Extract the (x, y) coordinate from the center of the cell holding the provided text.  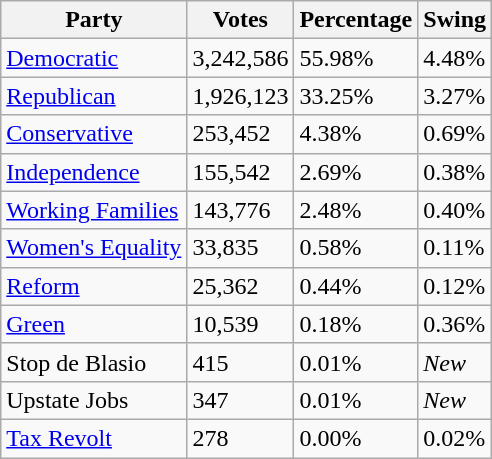
Votes (240, 20)
Republican (94, 96)
143,776 (240, 210)
0.11% (455, 248)
0.40% (455, 210)
1,926,123 (240, 96)
155,542 (240, 172)
347 (240, 400)
33,835 (240, 248)
Democratic (94, 58)
278 (240, 438)
0.12% (455, 286)
3,242,586 (240, 58)
Independence (94, 172)
10,539 (240, 324)
Working Families (94, 210)
0.58% (356, 248)
0.36% (455, 324)
Conservative (94, 134)
4.38% (356, 134)
0.00% (356, 438)
Women's Equality (94, 248)
415 (240, 362)
Reform (94, 286)
Stop de Blasio (94, 362)
0.02% (455, 438)
3.27% (455, 96)
4.48% (455, 58)
Party (94, 20)
0.44% (356, 286)
253,452 (240, 134)
2.69% (356, 172)
2.48% (356, 210)
0.18% (356, 324)
55.98% (356, 58)
Tax Revolt (94, 438)
Swing (455, 20)
Percentage (356, 20)
0.38% (455, 172)
0.69% (455, 134)
25,362 (240, 286)
33.25% (356, 96)
Green (94, 324)
Upstate Jobs (94, 400)
